Detect which cell encompasses the target text, then output its (x, y) center coordinate. 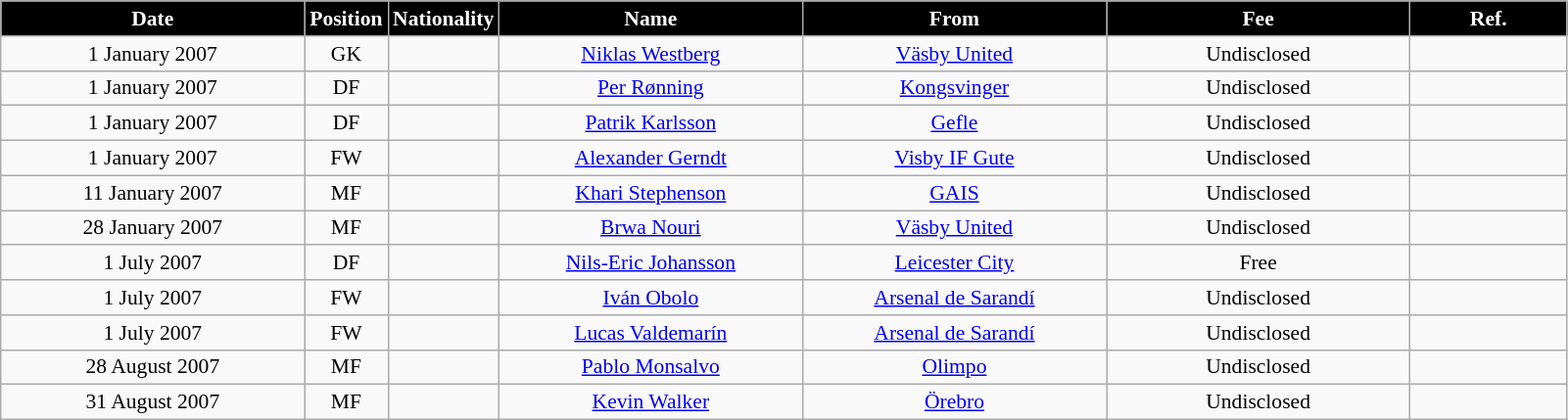
Alexander Gerndt (650, 159)
Lucas Valdemarín (650, 333)
Ref. (1489, 19)
28 January 2007 (153, 228)
GK (347, 54)
31 August 2007 (153, 402)
28 August 2007 (153, 367)
Gefle (954, 123)
Visby IF Gute (954, 159)
11 January 2007 (153, 193)
Brwa Nouri (650, 228)
Nils-Eric Johansson (650, 263)
Pablo Monsalvo (650, 367)
Kongsvinger (954, 88)
Nationality (443, 19)
Örebro (954, 402)
Olimpo (954, 367)
Niklas Westberg (650, 54)
From (954, 19)
Patrik Karlsson (650, 123)
Khari Stephenson (650, 193)
Fee (1259, 19)
Iván Obolo (650, 298)
Free (1259, 263)
Kevin Walker (650, 402)
Per Rønning (650, 88)
Name (650, 19)
Position (347, 19)
Leicester City (954, 263)
GAIS (954, 193)
Date (153, 19)
